For the text-containing cell, return its midpoint in [X, Y] coordinate format. 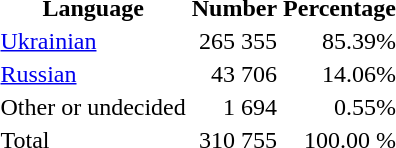
265 355 [234, 41]
1 694 [234, 107]
43 706 [234, 74]
